Output the (x, y) coordinate of the center of the cell containing the given text.  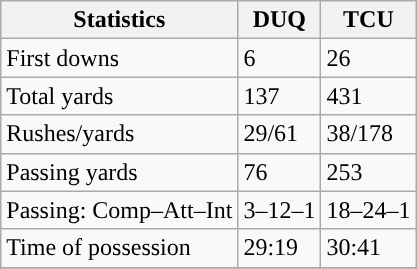
First downs (120, 58)
3–12–1 (280, 210)
29/61 (280, 134)
Passing yards (120, 172)
Rushes/yards (120, 134)
29:19 (280, 248)
Passing: Comp–Att–Int (120, 210)
Time of possession (120, 248)
26 (368, 58)
Statistics (120, 20)
137 (280, 96)
6 (280, 58)
DUQ (280, 20)
Total yards (120, 96)
TCU (368, 20)
18–24–1 (368, 210)
30:41 (368, 248)
431 (368, 96)
76 (280, 172)
253 (368, 172)
38/178 (368, 134)
